Pinpoint the cell where the given text exists, returning its [x, y] midpoint coordinate. 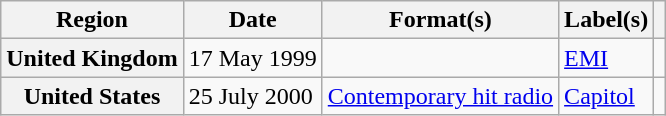
United States [92, 96]
17 May 1999 [252, 58]
EMI [606, 58]
25 July 2000 [252, 96]
Format(s) [440, 20]
Date [252, 20]
Capitol [606, 96]
United Kingdom [92, 58]
Label(s) [606, 20]
Region [92, 20]
Contemporary hit radio [440, 96]
